Search for the cell housing the specified text and yield its (X, Y) center coordinate. 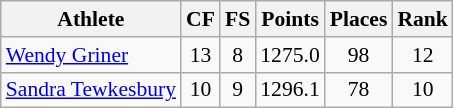
FS (238, 19)
9 (238, 90)
Points (290, 19)
1275.0 (290, 55)
Places (359, 19)
Athlete (91, 19)
8 (238, 55)
78 (359, 90)
Sandra Tewkesbury (91, 90)
CF (200, 19)
98 (359, 55)
Wendy Griner (91, 55)
12 (422, 55)
13 (200, 55)
1296.1 (290, 90)
Rank (422, 19)
